From the cell containing the given text, extract its center point as [X, Y] coordinate. 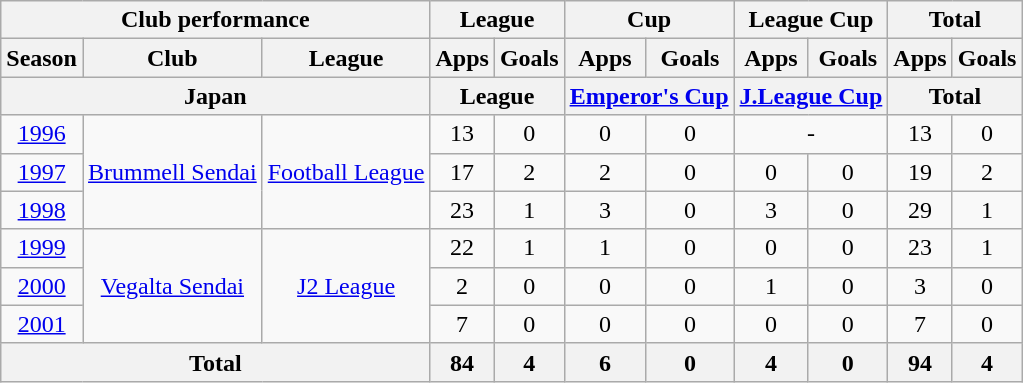
J.League Cup [811, 96]
Football League [346, 172]
94 [920, 362]
Club [172, 58]
Emperor's Cup [649, 96]
Club performance [216, 20]
- [811, 134]
22 [462, 248]
29 [920, 210]
J2 League [346, 286]
1999 [42, 248]
19 [920, 172]
1997 [42, 172]
Season [42, 58]
Cup [649, 20]
League Cup [811, 20]
2000 [42, 286]
1998 [42, 210]
Brummell Sendai [172, 172]
2001 [42, 324]
84 [462, 362]
Japan [216, 96]
17 [462, 172]
1996 [42, 134]
Vegalta Sendai [172, 286]
6 [605, 362]
